Extract the [X, Y] coordinate from the center of the cell holding the provided text.  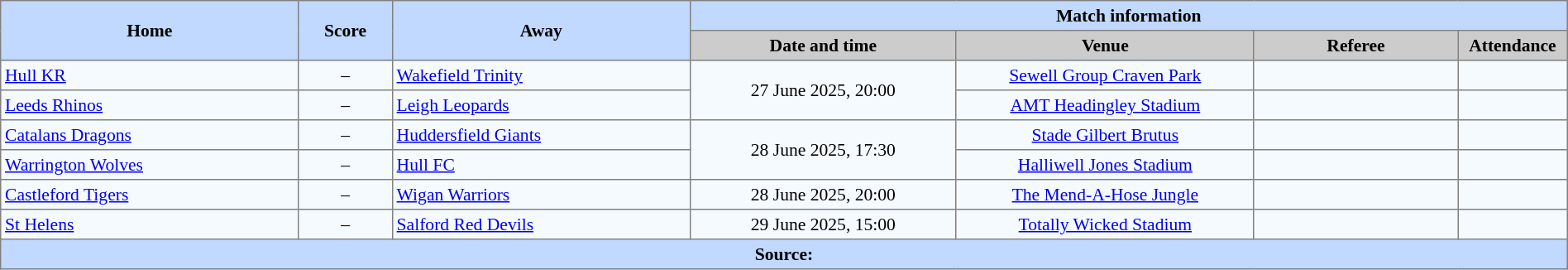
Venue [1105, 46]
Totally Wicked Stadium [1105, 224]
Halliwell Jones Stadium [1105, 165]
Salford Red Devils [541, 224]
Leigh Leopards [541, 105]
Away [541, 31]
Date and time [823, 46]
Score [346, 31]
Castleford Tigers [150, 195]
Stade Gilbert Brutus [1105, 135]
Hull KR [150, 75]
27 June 2025, 20:00 [823, 90]
Home [150, 31]
29 June 2025, 15:00 [823, 224]
Wigan Warriors [541, 195]
28 June 2025, 17:30 [823, 150]
AMT Headingley Stadium [1105, 105]
Source: [784, 254]
Attendance [1513, 46]
The Mend-A-Hose Jungle [1105, 195]
Wakefield Trinity [541, 75]
St Helens [150, 224]
Warrington Wolves [150, 165]
Huddersfield Giants [541, 135]
Hull FC [541, 165]
Sewell Group Craven Park [1105, 75]
28 June 2025, 20:00 [823, 195]
Catalans Dragons [150, 135]
Leeds Rhinos [150, 105]
Referee [1355, 46]
Match information [1128, 16]
